Pinpoint the cell where the given text exists, returning its (x, y) midpoint coordinate. 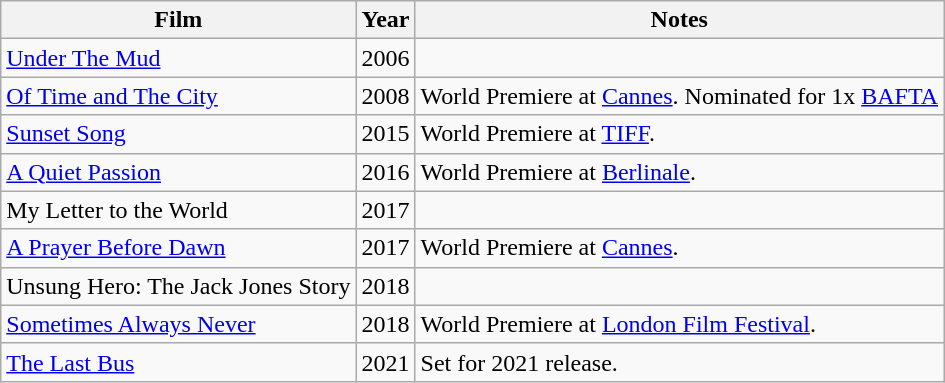
Sometimes Always Never (178, 324)
World Premiere at Cannes. Nominated for 1x BAFTA (679, 96)
World Premiere at London Film Festival. (679, 324)
World Premiere at Berlinale. (679, 172)
My Letter to the World (178, 210)
Film (178, 20)
Year (386, 20)
Under The Mud (178, 58)
World Premiere at Cannes. (679, 248)
Unsung Hero: The Jack Jones Story (178, 286)
2021 (386, 362)
Set for 2021 release. (679, 362)
2016 (386, 172)
A Quiet Passion (178, 172)
Of Time and The City (178, 96)
The Last Bus (178, 362)
2006 (386, 58)
Notes (679, 20)
World Premiere at TIFF. (679, 134)
A Prayer Before Dawn (178, 248)
2008 (386, 96)
2015 (386, 134)
Sunset Song (178, 134)
